Extract the [X, Y] coordinate from the center of the cell holding the provided text.  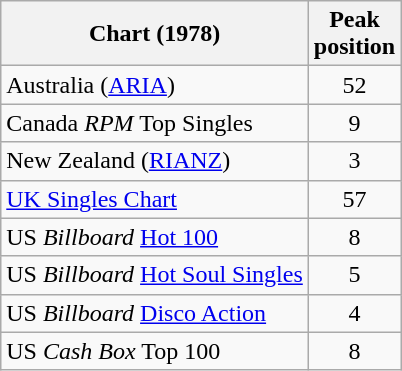
Peakposition [354, 34]
US Billboard Disco Action [155, 313]
Canada RPM Top Singles [155, 123]
Australia (ARIA) [155, 85]
5 [354, 275]
UK Singles Chart [155, 199]
9 [354, 123]
4 [354, 313]
52 [354, 85]
US Billboard Hot Soul Singles [155, 275]
New Zealand (RIANZ) [155, 161]
Chart (1978) [155, 34]
57 [354, 199]
US Cash Box Top 100 [155, 351]
US Billboard Hot 100 [155, 237]
3 [354, 161]
